Search for the cell housing the specified text and yield its (x, y) center coordinate. 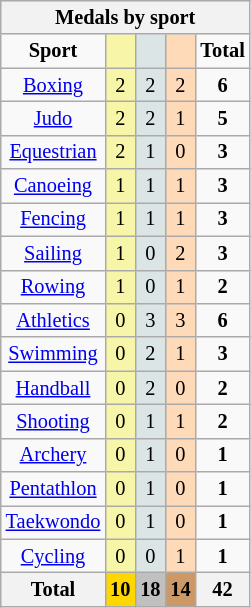
Archery (54, 455)
5 (222, 118)
Medals by sport (126, 17)
14 (180, 589)
Swimming (54, 354)
Handball (54, 388)
Athletics (54, 320)
Taekwondo (54, 522)
Cycling (54, 556)
Shooting (54, 421)
Boxing (54, 85)
Canoeing (54, 186)
Pentathlon (54, 489)
Sailing (54, 253)
Judo (54, 118)
10 (120, 589)
18 (150, 589)
Sport (54, 51)
Rowing (54, 287)
Equestrian (54, 152)
Fencing (54, 219)
42 (222, 589)
